Identify which cell holds the provided text, then report its (X, Y) central coordinate. 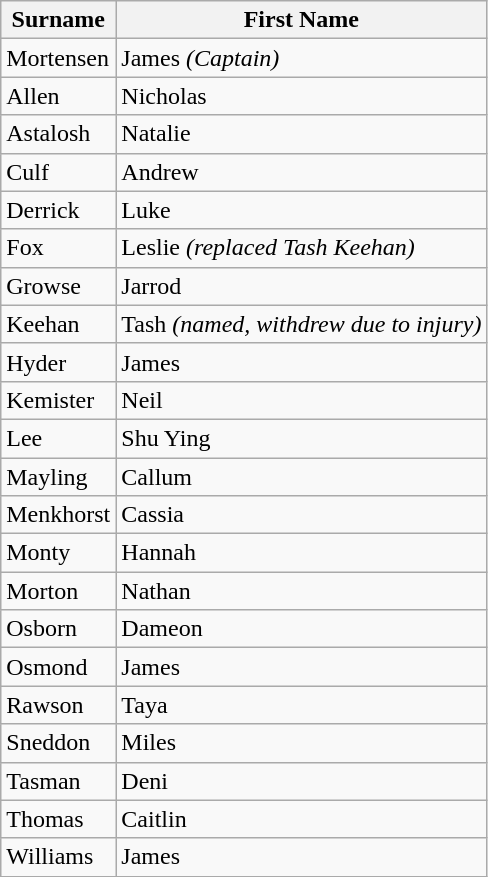
Taya (302, 705)
Tash (named, withdrew due to injury) (302, 324)
Mayling (58, 477)
Nicholas (302, 96)
Astalosh (58, 134)
Morton (58, 591)
Osmond (58, 667)
Mortensen (58, 58)
Allen (58, 96)
Miles (302, 743)
Luke (302, 210)
First Name (302, 20)
Sneddon (58, 743)
Keehan (58, 324)
Rawson (58, 705)
Cassia (302, 515)
Williams (58, 857)
Hannah (302, 553)
Neil (302, 400)
Hyder (58, 362)
Andrew (302, 172)
Leslie (replaced Tash Keehan) (302, 248)
Dameon (302, 629)
Callum (302, 477)
Caitlin (302, 819)
James (Captain) (302, 58)
Osborn (58, 629)
Jarrod (302, 286)
Menkhorst (58, 515)
Surname (58, 20)
Nathan (302, 591)
Shu Ying (302, 438)
Natalie (302, 134)
Thomas (58, 819)
Derrick (58, 210)
Tasman (58, 781)
Monty (58, 553)
Kemister (58, 400)
Deni (302, 781)
Fox (58, 248)
Lee (58, 438)
Growse (58, 286)
Culf (58, 172)
